Output the [x, y] coordinate of the center of the cell containing the given text.  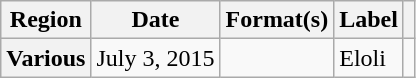
Date [156, 20]
Label [369, 20]
Format(s) [277, 20]
July 3, 2015 [156, 58]
Eloli [369, 58]
Various [46, 58]
Region [46, 20]
